For the text-containing cell, return its midpoint in [x, y] coordinate format. 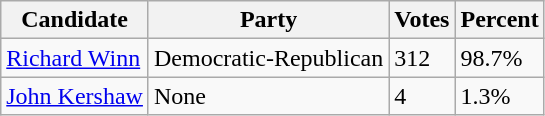
98.7% [500, 58]
4 [422, 96]
John Kershaw [75, 96]
1.3% [500, 96]
Party [268, 20]
None [268, 96]
Votes [422, 20]
Richard Winn [75, 58]
Candidate [75, 20]
Percent [500, 20]
312 [422, 58]
Democratic-Republican [268, 58]
